Find where the given text appears and provide that cell's center as [x, y] coordinate. 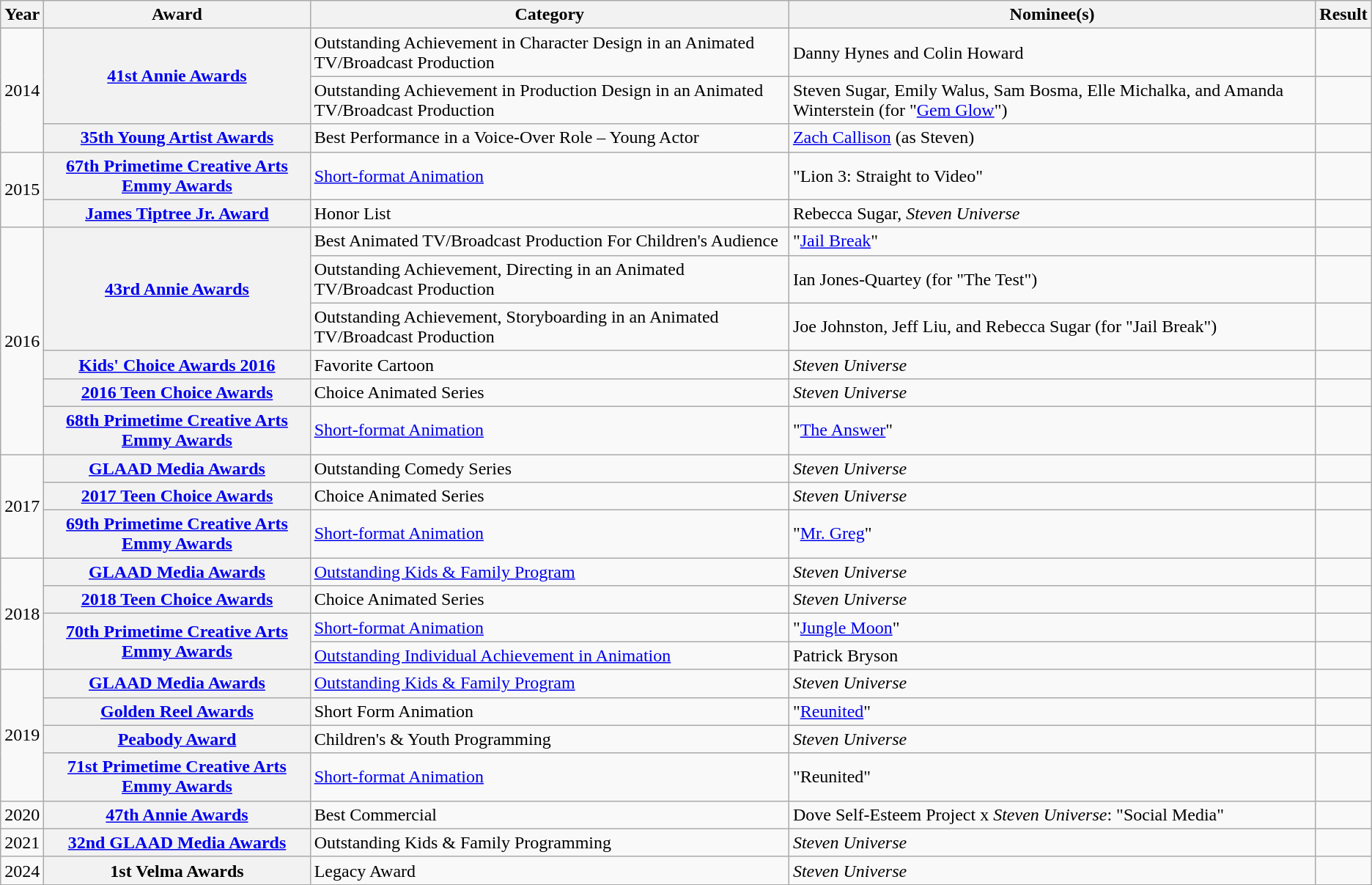
"Mr. Greg" [1052, 534]
2024 [22, 870]
Best Animated TV/Broadcast Production For Children's Audience [550, 241]
Outstanding Achievement in Character Design in an Animated TV/Broadcast Production [550, 53]
2014 [22, 90]
Short Form Animation [550, 711]
Award [177, 15]
Outstanding Achievement, Storyboarding in an Animated TV/Broadcast Production [550, 327]
2019 [22, 735]
43rd Annie Awards [177, 289]
Best Performance in a Voice-Over Role – Young Actor [550, 138]
2016 Teen Choice Awards [177, 392]
Ian Jones-Quartey (for "The Test") [1052, 279]
Outstanding Achievement, Directing in an Animated TV/Broadcast Production [550, 279]
Zach Callison (as Steven) [1052, 138]
Outstanding Individual Achievement in Animation [550, 656]
Nominee(s) [1052, 15]
2016 [22, 340]
Steven Sugar, Emily Walus, Sam Bosma, Elle Michalka, and Amanda Winterstein (for "Gem Glow") [1052, 100]
35th Young Artist Awards [177, 138]
Favorite Cartoon [550, 364]
Outstanding Kids & Family Programming [550, 842]
2020 [22, 815]
"Lion 3: Straight to Video" [1052, 176]
2018 [22, 614]
Legacy Award [550, 870]
Golden Reel Awards [177, 711]
Joe Johnston, Jeff Liu, and Rebecca Sugar (for "Jail Break") [1052, 327]
Patrick Bryson [1052, 656]
2018 Teen Choice Awards [177, 600]
Outstanding Comedy Series [550, 469]
Year [22, 15]
James Tiptree Jr. Award [177, 213]
"The Answer" [1052, 430]
1st Velma Awards [177, 870]
Result [1343, 15]
68th Primetime Creative Arts Emmy Awards [177, 430]
Rebecca Sugar, Steven Universe [1052, 213]
Outstanding Achievement in Production Design in an Animated TV/Broadcast Production [550, 100]
2017 [22, 506]
32nd GLAAD Media Awards [177, 842]
Best Commercial [550, 815]
"Jungle Moon" [1052, 628]
67th Primetime Creative Arts Emmy Awards [177, 176]
Peabody Award [177, 739]
41st Annie Awards [177, 76]
Danny Hynes and Colin Howard [1052, 53]
Kids' Choice Awards 2016 [177, 364]
2017 Teen Choice Awards [177, 496]
Honor List [550, 213]
Dove Self-Esteem Project x Steven Universe: "Social Media" [1052, 815]
Children's & Youth Programming [550, 739]
"Jail Break" [1052, 241]
47th Annie Awards [177, 815]
71st Primetime Creative Arts Emmy Awards [177, 777]
2015 [22, 189]
70th Primetime Creative Arts Emmy Awards [177, 642]
Category [550, 15]
69th Primetime Creative Arts Emmy Awards [177, 534]
2021 [22, 842]
